From the cell containing the given text, extract its center point as (x, y) coordinate. 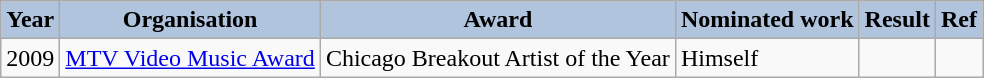
MTV Video Music Award (190, 58)
Award (498, 20)
Organisation (190, 20)
Chicago Breakout Artist of the Year (498, 58)
Year (30, 20)
Himself (767, 58)
Result (897, 20)
Nominated work (767, 20)
2009 (30, 58)
Ref (958, 20)
